Scan for the cell matching the given text and deliver its [x, y] coordinate at center. 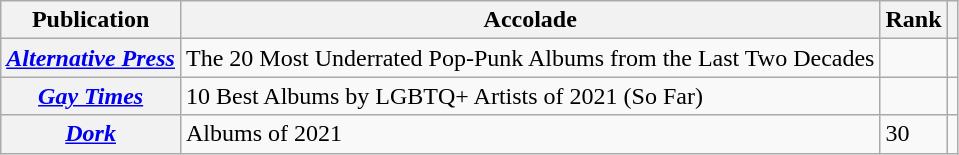
Rank [914, 20]
30 [914, 134]
10 Best Albums by LGBTQ+ Artists of 2021 (So Far) [530, 96]
Dork [91, 134]
The 20 Most Underrated Pop-Punk Albums from the Last Two Decades [530, 58]
Alternative Press [91, 58]
Publication [91, 20]
Gay Times [91, 96]
Accolade [530, 20]
Albums of 2021 [530, 134]
